Extract the (X, Y) coordinate from the center of the cell holding the provided text.  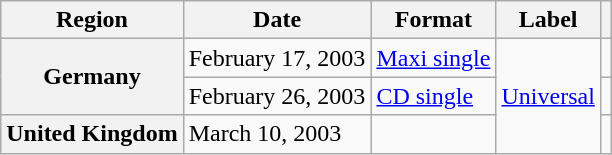
CD single (434, 96)
Region (92, 20)
United Kingdom (92, 134)
Date (277, 20)
February 26, 2003 (277, 96)
Germany (92, 77)
February 17, 2003 (277, 58)
Format (434, 20)
Universal (548, 96)
Label (548, 20)
Maxi single (434, 58)
March 10, 2003 (277, 134)
